Return [x, y] of the center of cell containing provided text 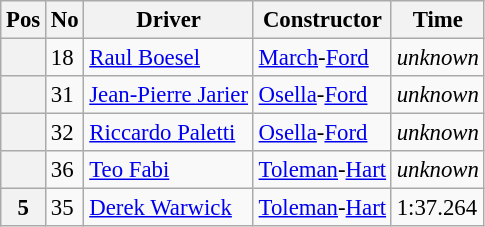
Time [438, 20]
31 [65, 95]
Constructor [322, 20]
Pos [24, 20]
5 [24, 208]
18 [65, 58]
Teo Fabi [168, 170]
March-Ford [322, 58]
Jean-Pierre Jarier [168, 95]
No [65, 20]
36 [65, 170]
35 [65, 208]
Derek Warwick [168, 208]
Raul Boesel [168, 58]
32 [65, 133]
Driver [168, 20]
1:37.264 [438, 208]
Riccardo Paletti [168, 133]
